From the cell containing the given text, extract its center point as (x, y) coordinate. 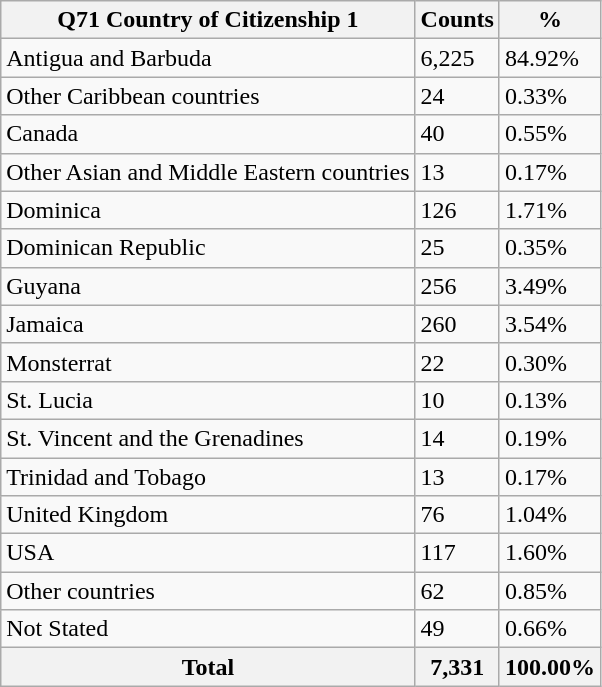
0.66% (550, 629)
Canada (208, 134)
Other Asian and Middle Eastern countries (208, 172)
Dominican Republic (208, 248)
0.33% (550, 96)
USA (208, 553)
St. Lucia (208, 400)
Jamaica (208, 324)
Other Caribbean countries (208, 96)
126 (457, 210)
1.60% (550, 553)
84.92% (550, 58)
0.35% (550, 248)
Guyana (208, 286)
1.71% (550, 210)
256 (457, 286)
3.54% (550, 324)
6,225 (457, 58)
Trinidad and Tobago (208, 477)
76 (457, 515)
0.55% (550, 134)
10 (457, 400)
7,331 (457, 667)
0.19% (550, 438)
260 (457, 324)
% (550, 20)
14 (457, 438)
Dominica (208, 210)
24 (457, 96)
100.00% (550, 667)
62 (457, 591)
Total (208, 667)
Q71 Country of Citizenship 1 (208, 20)
40 (457, 134)
St. Vincent and the Grenadines (208, 438)
United Kingdom (208, 515)
Monsterrat (208, 362)
22 (457, 362)
1.04% (550, 515)
0.13% (550, 400)
Counts (457, 20)
Antigua and Barbuda (208, 58)
25 (457, 248)
117 (457, 553)
0.85% (550, 591)
0.30% (550, 362)
Other countries (208, 591)
3.49% (550, 286)
49 (457, 629)
Not Stated (208, 629)
